Identify which cell holds the provided text, then report its [x, y] central coordinate. 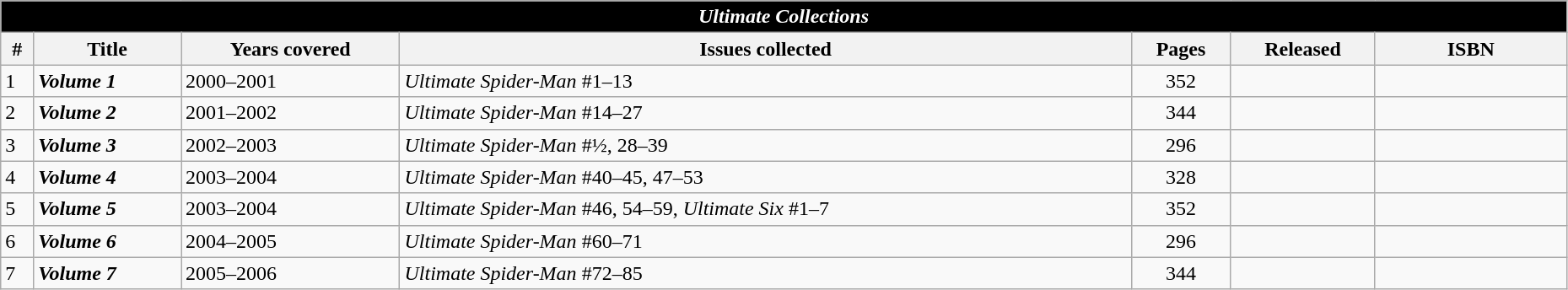
Volume 7 [108, 273]
ISBN [1471, 49]
Ultimate Spider-Man #60–71 [766, 241]
Years covered [290, 49]
1 [17, 81]
Ultimate Spider-Man #72–85 [766, 273]
Volume 2 [108, 113]
Ultimate Spider-Man #1–13 [766, 81]
Ultimate Collections [784, 17]
2001–2002 [290, 113]
2005–2006 [290, 273]
Ultimate Spider-Man #14–27 [766, 113]
5 [17, 209]
# [17, 49]
328 [1181, 177]
6 [17, 241]
Ultimate Spider-Man #40–45, 47–53 [766, 177]
Volume 4 [108, 177]
4 [17, 177]
Released [1303, 49]
Title [108, 49]
Ultimate Spider-Man #½, 28–39 [766, 145]
2004–2005 [290, 241]
2000–2001 [290, 81]
Ultimate Spider-Man #46, 54–59, Ultimate Six #1–7 [766, 209]
Volume 6 [108, 241]
Volume 5 [108, 209]
7 [17, 273]
Volume 1 [108, 81]
3 [17, 145]
Volume 3 [108, 145]
2002–2003 [290, 145]
Pages [1181, 49]
2 [17, 113]
Issues collected [766, 49]
